Determine the (X, Y) coordinate at the center of the cell enclosing the given text.  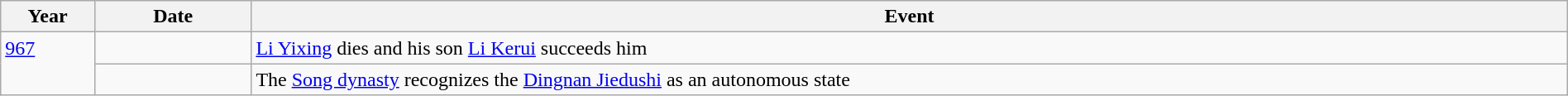
The Song dynasty recognizes the Dingnan Jiedushi as an autonomous state (910, 79)
Li Yixing dies and his son Li Kerui succeeds him (910, 48)
Date (172, 17)
967 (48, 64)
Event (910, 17)
Year (48, 17)
